Capture the cell that displays the provided text and extract its (x, y) central coordinate. 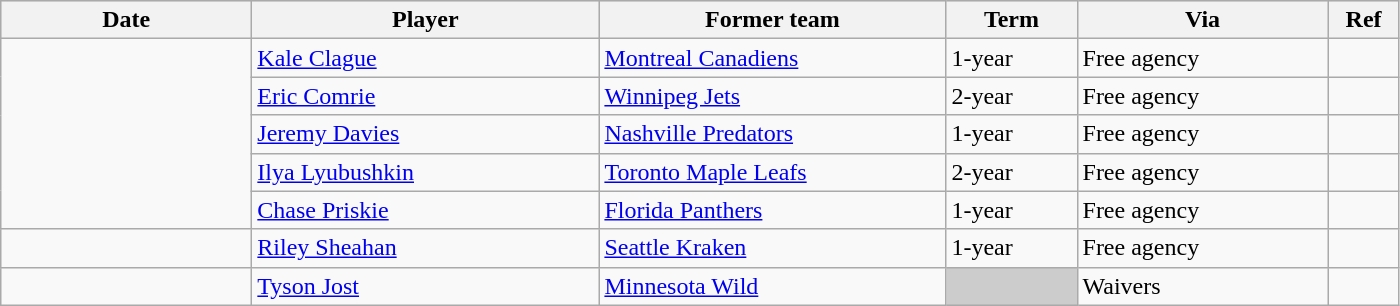
Tyson Jost (426, 286)
Montreal Canadiens (772, 58)
Former team (772, 20)
Eric Comrie (426, 96)
Toronto Maple Leafs (772, 172)
Player (426, 20)
Minnesota Wild (772, 286)
Kale Clague (426, 58)
Ref (1364, 20)
Riley Sheahan (426, 248)
Florida Panthers (772, 210)
Date (126, 20)
Nashville Predators (772, 134)
Winnipeg Jets (772, 96)
Term (1012, 20)
Chase Priskie (426, 210)
Ilya Lyubushkin (426, 172)
Via (1202, 20)
Seattle Kraken (772, 248)
Waivers (1202, 286)
Jeremy Davies (426, 134)
